Return [X, Y] of the center of cell containing provided text 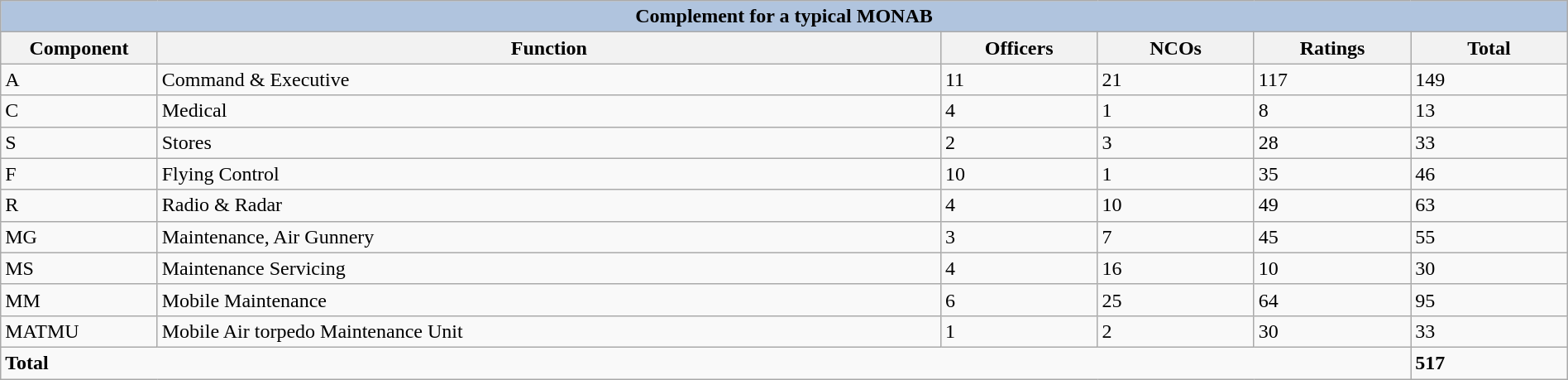
6 [1019, 300]
64 [1331, 300]
117 [1331, 79]
MS [79, 268]
Radio & Radar [549, 205]
8 [1331, 111]
13 [1489, 111]
Component [79, 48]
35 [1331, 174]
Medical [549, 111]
95 [1489, 300]
R [79, 205]
11 [1019, 79]
Stores [549, 142]
NCOs [1176, 48]
63 [1489, 205]
49 [1331, 205]
55 [1489, 237]
Officers [1019, 48]
25 [1176, 300]
Maintenance, Air Gunnery [549, 237]
Function [549, 48]
45 [1331, 237]
Ratings [1331, 48]
Mobile Air torpedo Maintenance Unit [549, 331]
Complement for a typical MONAB [784, 17]
A [79, 79]
MM [79, 300]
MG [79, 237]
7 [1176, 237]
21 [1176, 79]
Mobile Maintenance [549, 300]
F [79, 174]
28 [1331, 142]
517 [1489, 363]
Maintenance Servicing [549, 268]
Flying Control [549, 174]
C [79, 111]
S [79, 142]
149 [1489, 79]
46 [1489, 174]
Command & Executive [549, 79]
16 [1176, 268]
MATMU [79, 331]
